Return [x, y] of the center of cell containing provided text 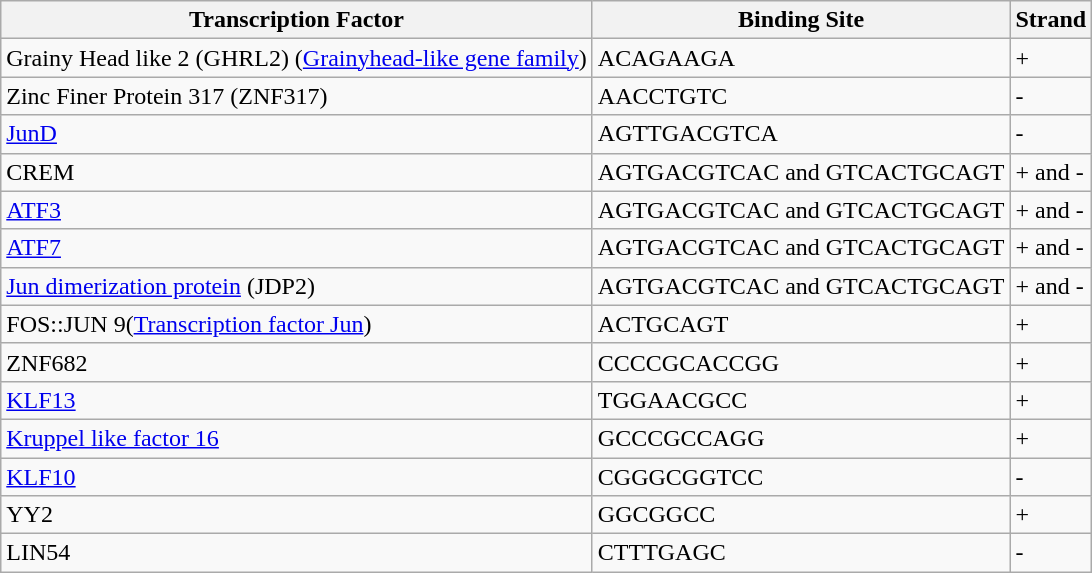
Transcription Factor [297, 20]
ACTGCAGT [801, 324]
KLF13 [297, 400]
GCCCGCCAGG [801, 438]
Jun dimerization protein (JDP2) [297, 286]
LIN54 [297, 553]
YY2 [297, 515]
CTTTGAGC [801, 553]
ACAGAAGA [801, 58]
CREM [297, 172]
ATF7 [297, 248]
Binding Site [801, 20]
JunD [297, 134]
AGTTGACGTCA [801, 134]
KLF10 [297, 477]
CCCCGCACCGG [801, 362]
CGGGCGGTCC [801, 477]
ZNF682 [297, 362]
ATF3 [297, 210]
TGGAACGCC [801, 400]
Kruppel like factor 16 [297, 438]
AACCTGTC [801, 96]
Strand [1051, 20]
FOS::JUN 9(Transcription factor Jun) [297, 324]
Zinc Finer Protein 317 (ZNF317) [297, 96]
GGCGGCC [801, 515]
Grainy Head like 2 (GHRL2) (Grainyhead-like gene family) [297, 58]
